Extract the (x, y) coordinate from the center of the cell holding the provided text.  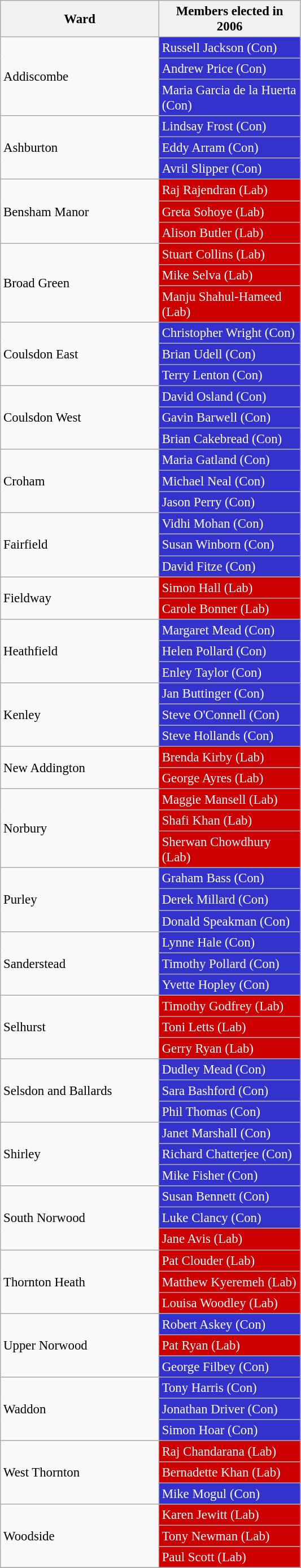
Upper Norwood (80, 1346)
Russell Jackson (Con) (229, 48)
Kenley (80, 715)
Timothy Godfrey (Lab) (229, 1006)
Karen Jewitt (Lab) (229, 1515)
Gavin Barwell (Con) (229, 418)
Toni Letts (Lab) (229, 1027)
Maria Garcia de la Huerta (Con) (229, 98)
Coulsdon West (80, 418)
Jane Avis (Lab) (229, 1239)
Matthew Kyeremeh (Lab) (229, 1282)
Carole Bonner (Lab) (229, 608)
Derek Millard (Con) (229, 900)
Avril Slipper (Con) (229, 169)
South Norwood (80, 1218)
Phil Thomas (Con) (229, 1112)
Terry Lenton (Con) (229, 375)
David Osland (Con) (229, 396)
David Fitze (Con) (229, 566)
West Thornton (80, 1473)
Margaret Mead (Con) (229, 630)
Stuart Collins (Lab) (229, 254)
Addiscombe (80, 77)
Graham Bass (Con) (229, 879)
Norbury (80, 829)
Mike Mogul (Con) (229, 1494)
Purley (80, 900)
Mike Fisher (Con) (229, 1176)
Broad Green (80, 283)
Richard Chatterjee (Con) (229, 1154)
Thornton Heath (80, 1281)
Michael Neal (Con) (229, 481)
Woodside (80, 1536)
Brenda Kirby (Lab) (229, 757)
Ashburton (80, 148)
Raj Rajendran (Lab) (229, 190)
Shafi Khan (Lab) (229, 821)
George Ayres (Lab) (229, 778)
Heathfield (80, 651)
Maria Gatland (Con) (229, 460)
Janet Marshall (Con) (229, 1133)
New Addington (80, 768)
Vidhi Mohan (Con) (229, 524)
Yvette Hopley (Con) (229, 984)
Christopher Wright (Con) (229, 333)
Enley Taylor (Con) (229, 672)
Helen Pollard (Con) (229, 651)
Gerry Ryan (Lab) (229, 1048)
Timothy Pollard (Con) (229, 963)
Brian Udell (Con) (229, 354)
Andrew Price (Con) (229, 69)
Waddon (80, 1409)
Shirley (80, 1155)
Raj Chandarana (Lab) (229, 1452)
Pat Ryan (Lab) (229, 1346)
Susan Bennett (Con) (229, 1197)
Steve O'Connell (Con) (229, 715)
Selhurst (80, 1027)
Eddy Arram (Con) (229, 148)
Manju Shahul-Hameed (Lab) (229, 304)
Tony Harris (Con) (229, 1388)
Maggie Mansell (Lab) (229, 800)
Luke Clancy (Con) (229, 1218)
Coulsdon East (80, 354)
Pat Clouder (Lab) (229, 1260)
Sanderstead (80, 963)
Croham (80, 481)
Sherwan Chowdhury (Lab) (229, 850)
Selsdon and Ballards (80, 1090)
Paul Scott (Lab) (229, 1557)
Alison Butler (Lab) (229, 233)
Jonathan Driver (Con) (229, 1409)
Lindsay Frost (Con) (229, 126)
Bensham Manor (80, 211)
Ward (80, 19)
Lynne Hale (Con) (229, 942)
Jan Buttinger (Con) (229, 694)
Fairfield (80, 545)
Louisa Woodley (Lab) (229, 1303)
Steve Hollands (Con) (229, 736)
Members elected in 2006 (229, 19)
George Filbey (Con) (229, 1366)
Greta Sohoye (Lab) (229, 212)
Dudley Mead (Con) (229, 1070)
Susan Winborn (Con) (229, 545)
Jason Perry (Con) (229, 502)
Simon Hoar (Con) (229, 1430)
Bernadette Khan (Lab) (229, 1473)
Simon Hall (Lab) (229, 588)
Robert Askey (Con) (229, 1324)
Mike Selva (Lab) (229, 275)
Fieldway (80, 598)
Brian Cakebread (Con) (229, 439)
Donald Speakman (Con) (229, 921)
Sara Bashford (Con) (229, 1090)
Tony Newman (Lab) (229, 1536)
